Determine the (x, y) coordinate at the center of the cell enclosing the given text.  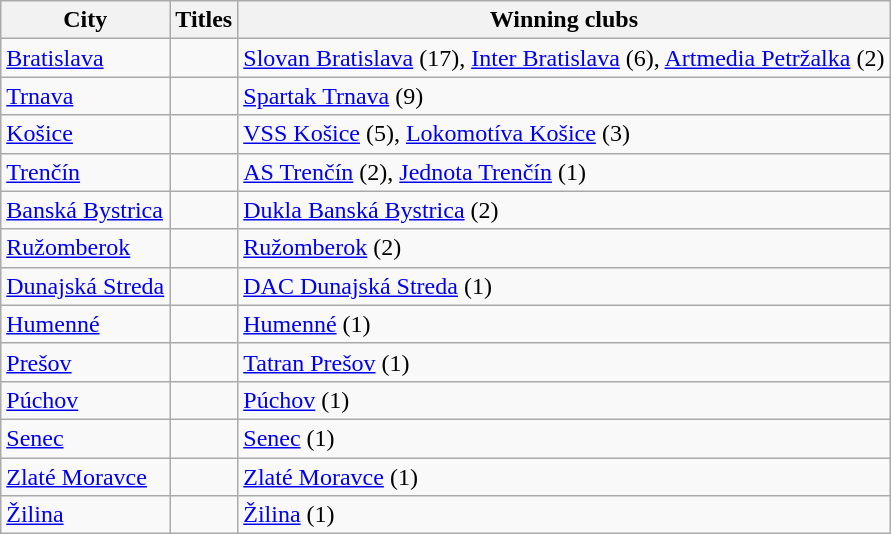
Zlaté Moravce (86, 477)
DAC Dunajská Streda (1) (564, 286)
Winning clubs (564, 20)
Spartak Trnava (9) (564, 96)
Bratislava (86, 58)
Ružomberok (2) (564, 248)
Ružomberok (86, 248)
Žilina (86, 515)
Trnava (86, 96)
Banská Bystrica (86, 210)
Senec (1) (564, 438)
Zlaté Moravce (1) (564, 477)
Humenné (1) (564, 324)
AS Trenčín (2), Jednota Trenčín (1) (564, 172)
Titles (204, 20)
Žilina (1) (564, 515)
Dunajská Streda (86, 286)
Humenné (86, 324)
Tatran Prešov (1) (564, 362)
Dukla Banská Bystrica (2) (564, 210)
City (86, 20)
Senec (86, 438)
Slovan Bratislava (17), Inter Bratislava (6), Artmedia Petržalka (2) (564, 58)
VSS Košice (5), Lokomotíva Košice (3) (564, 134)
Prešov (86, 362)
Trenčín (86, 172)
Púchov (86, 400)
Košice (86, 134)
Púchov (1) (564, 400)
